Find where the given text appears and provide that cell's center as [x, y] coordinate. 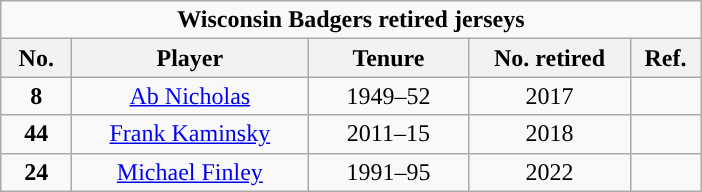
Ab Nicholas [190, 96]
2022 [550, 172]
No. retired [550, 58]
Michael Finley [190, 172]
2018 [550, 134]
Wisconsin Badgers retired jerseys [351, 20]
44 [36, 134]
1949–52 [388, 96]
1991–95 [388, 172]
Frank Kaminsky [190, 134]
Ref. [666, 58]
Player [190, 58]
8 [36, 96]
Tenure [388, 58]
2017 [550, 96]
No. [36, 58]
24 [36, 172]
2011–15 [388, 134]
